Find where the given text appears and provide that cell's center as [x, y] coordinate. 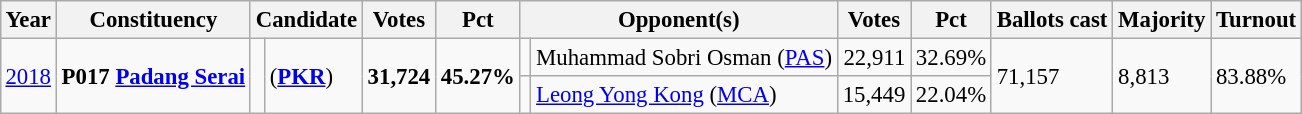
Candidate [306, 20]
Ballots cast [1052, 20]
45.27% [478, 76]
32.69% [952, 57]
8,813 [1162, 76]
31,724 [398, 76]
83.88% [1256, 76]
Year [28, 20]
22.04% [952, 95]
Opponent(s) [678, 20]
Majority [1162, 20]
Leong Yong Kong (MCA) [684, 95]
71,157 [1052, 76]
2018 [28, 76]
(PKR) [313, 76]
Turnout [1256, 20]
Muhammad Sobri Osman (PAS) [684, 57]
Constituency [153, 20]
15,449 [874, 95]
P017 Padang Serai [153, 76]
22,911 [874, 57]
